Capture the cell that displays the provided text and extract its (X, Y) central coordinate. 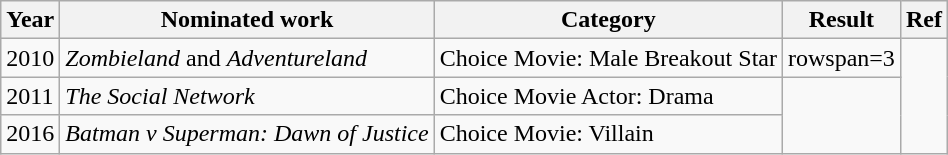
2010 (30, 58)
2016 (30, 134)
Zombieland and Adventureland (247, 58)
Ref (924, 20)
The Social Network (247, 96)
Nominated work (247, 20)
Choice Movie: Male Breakout Star (608, 58)
Category (608, 20)
rowspan=3 (841, 58)
Batman v Superman: Dawn of Justice (247, 134)
Result (841, 20)
Choice Movie Actor: Drama (608, 96)
Choice Movie: Villain (608, 134)
Year (30, 20)
2011 (30, 96)
